For the text-containing cell, return its midpoint in (X, Y) coordinate format. 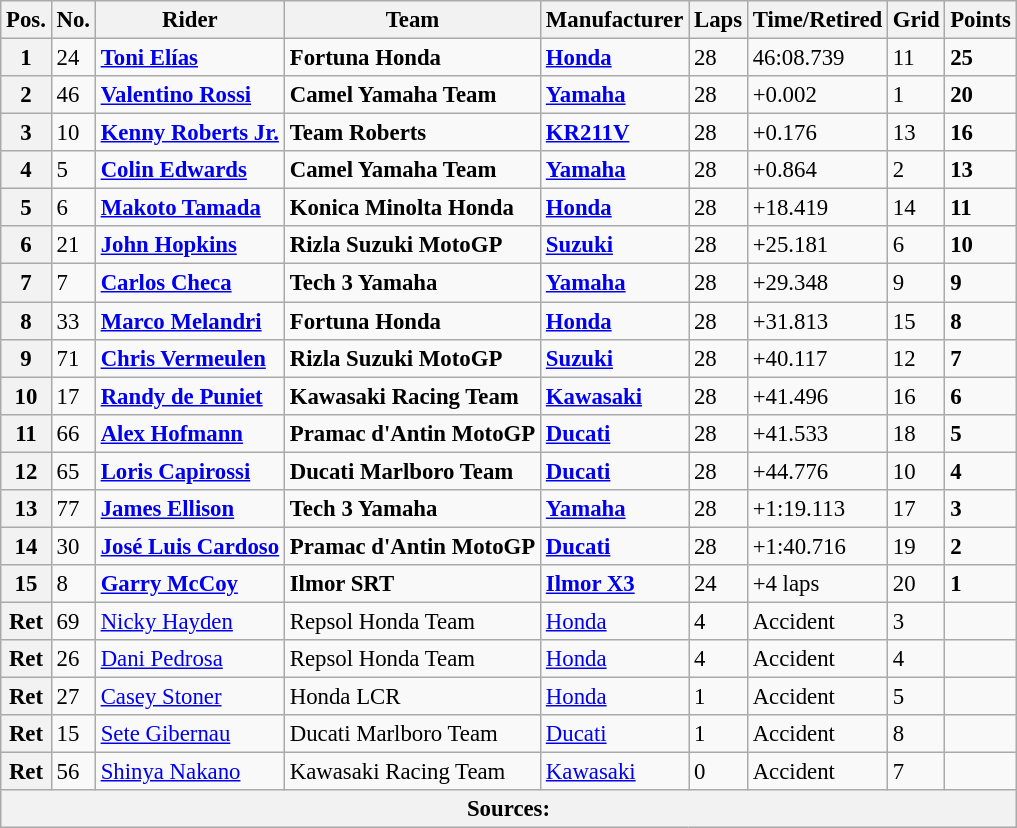
0 (718, 772)
Alex Hofmann (190, 433)
+41.533 (817, 433)
+29.348 (817, 283)
Laps (718, 20)
+25.181 (817, 245)
Sete Gibernau (190, 734)
Valentino Rossi (190, 95)
No. (73, 20)
Time/Retired (817, 20)
56 (73, 772)
+0.002 (817, 95)
Sources: (509, 809)
+41.496 (817, 396)
+1:19.113 (817, 509)
Grid (916, 20)
Marco Melandri (190, 321)
James Ellison (190, 509)
+40.117 (817, 358)
+31.813 (817, 321)
Shinya Nakano (190, 772)
Colin Edwards (190, 170)
Points (980, 20)
18 (916, 433)
Team (412, 20)
+18.419 (817, 208)
Randy de Puniet (190, 396)
+44.776 (817, 471)
José Luis Cardoso (190, 546)
Loris Capirossi (190, 471)
Manufacturer (615, 20)
66 (73, 433)
KR211V (615, 133)
Team Roberts (412, 133)
Rider (190, 20)
21 (73, 245)
+0.176 (817, 133)
26 (73, 659)
Makoto Tamada (190, 208)
Carlos Checa (190, 283)
Ilmor SRT (412, 584)
Chris Vermeulen (190, 358)
46 (73, 95)
30 (73, 546)
33 (73, 321)
Ilmor X3 (615, 584)
Honda LCR (412, 697)
John Hopkins (190, 245)
19 (916, 546)
Casey Stoner (190, 697)
71 (73, 358)
+0.864 (817, 170)
Dani Pedrosa (190, 659)
Toni Elías (190, 58)
77 (73, 509)
69 (73, 621)
46:08.739 (817, 58)
Garry McCoy (190, 584)
Pos. (26, 20)
65 (73, 471)
25 (980, 58)
Nicky Hayden (190, 621)
+4 laps (817, 584)
27 (73, 697)
Kenny Roberts Jr. (190, 133)
Konica Minolta Honda (412, 208)
+1:40.716 (817, 546)
